Locate the cell with the specified text and output its [X, Y] center coordinate. 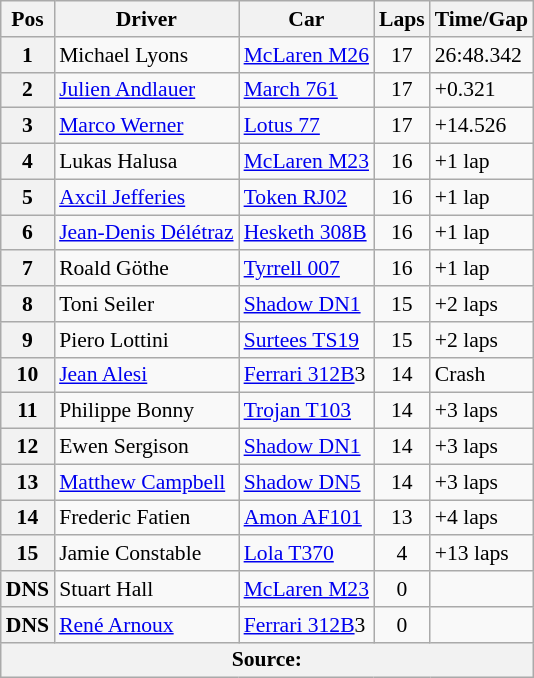
Time/Gap [482, 19]
Toni Seiler [146, 304]
Julien Andlauer [146, 90]
Tyrrell 007 [306, 269]
Token RJ02 [306, 197]
Amon AF101 [306, 518]
Crash [482, 375]
26:48.342 [482, 55]
March 761 [306, 90]
11 [28, 411]
Matthew Campbell [146, 482]
1 [28, 55]
Piero Lottini [146, 340]
Source: [267, 660]
Stuart Hall [146, 589]
Jean Alesi [146, 375]
Car [306, 19]
Frederic Fatien [146, 518]
McLaren M26 [306, 55]
Hesketh 308B [306, 233]
8 [28, 304]
3 [28, 126]
12 [28, 447]
Ewen Sergison [146, 447]
Philippe Bonny [146, 411]
Axcil Jefferies [146, 197]
6 [28, 233]
9 [28, 340]
5 [28, 197]
Surtees TS19 [306, 340]
+14.526 [482, 126]
Lola T370 [306, 554]
Michael Lyons [146, 55]
Lukas Halusa [146, 162]
Driver [146, 19]
Jamie Constable [146, 554]
Pos [28, 19]
René Arnoux [146, 625]
Marco Werner [146, 126]
+0.321 [482, 90]
Jean-Denis Délétraz [146, 233]
Shadow DN5 [306, 482]
10 [28, 375]
Roald Göthe [146, 269]
2 [28, 90]
Trojan T103 [306, 411]
+13 laps [482, 554]
7 [28, 269]
+4 laps [482, 518]
Lotus 77 [306, 126]
Laps [402, 19]
